Scan for the cell matching the given text and deliver its [X, Y] coordinate at center. 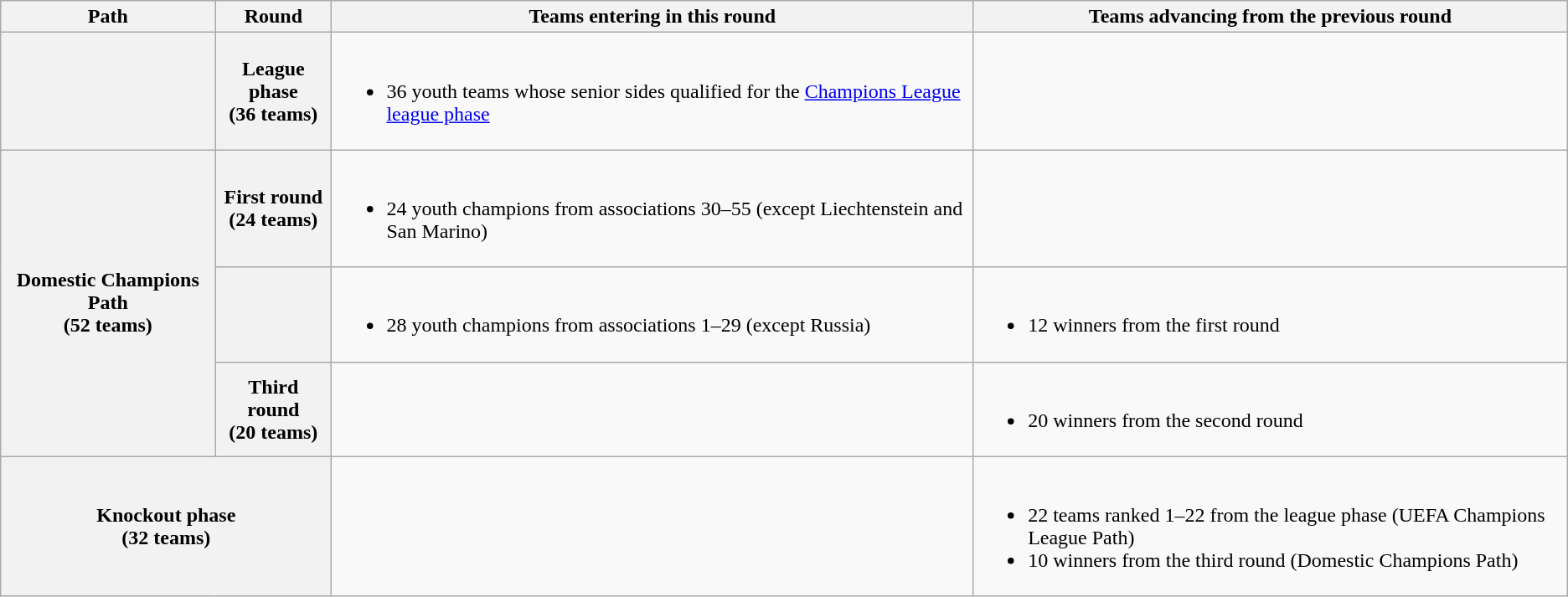
Round [273, 17]
12 winners from the first round [1271, 315]
League phase(36 teams) [273, 91]
Path [108, 17]
Teams advancing from the previous round [1271, 17]
36 youth teams whose senior sides qualified for the Champions League league phase [652, 91]
24 youth champions from associations 30–55 (except Liechtenstein and San Marino) [652, 208]
Knockout phase(32 teams) [166, 526]
First round(24 teams) [273, 208]
20 winners from the second round [1271, 409]
28 youth champions from associations 1–29 (except Russia) [652, 315]
22 teams ranked 1–22 from the league phase (UEFA Champions League Path)10 winners from the third round (Domestic Champions Path) [1271, 526]
Domestic Champions Path(52 teams) [108, 303]
Teams entering in this round [652, 17]
Third round(20 teams) [273, 409]
